Pinpoint the cell where the given text exists, returning its (x, y) midpoint coordinate. 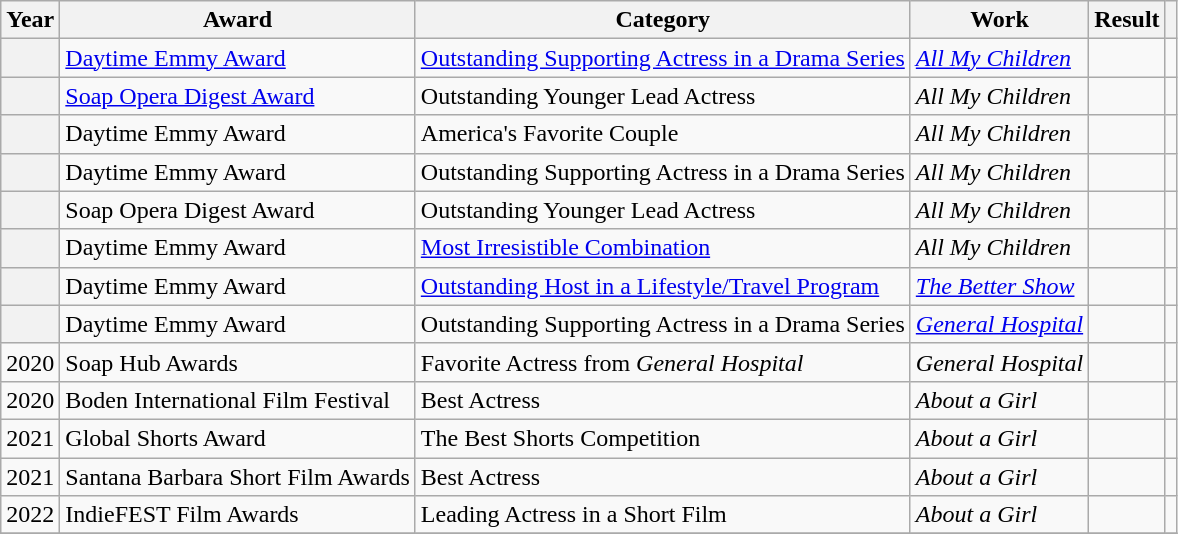
Soap Hub Awards (238, 362)
2022 (30, 515)
Award (238, 20)
Category (662, 20)
Boden International Film Festival (238, 400)
Favorite Actress from General Hospital (662, 362)
Result (1127, 20)
America's Favorite Couple (662, 134)
Year (30, 20)
Global Shorts Award (238, 438)
Leading Actress in a Short Film (662, 515)
Outstanding Host in a Lifestyle/Travel Program (662, 286)
IndieFEST Film Awards (238, 515)
Santana Barbara Short Film Awards (238, 477)
The Better Show (999, 286)
Work (999, 20)
The Best Shorts Competition (662, 438)
Most Irresistible Combination (662, 248)
